Capture the cell that displays the provided text and extract its [X, Y] central coordinate. 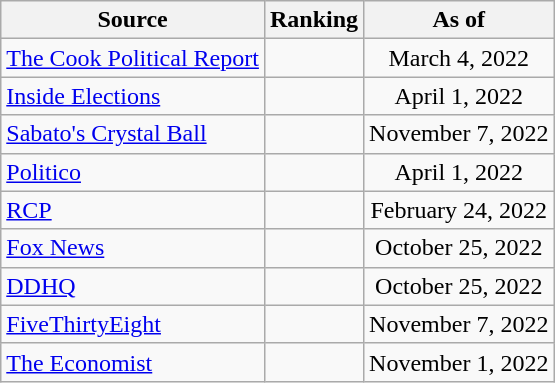
The Economist [133, 362]
November 1, 2022 [459, 362]
Ranking [314, 20]
The Cook Political Report [133, 58]
Politico [133, 172]
Fox News [133, 248]
March 4, 2022 [459, 58]
As of [459, 20]
Sabato's Crystal Ball [133, 134]
FiveThirtyEight [133, 324]
Source [133, 20]
Inside Elections [133, 96]
DDHQ [133, 286]
RCP [133, 210]
February 24, 2022 [459, 210]
